Capture the cell that displays the provided text and extract its [X, Y] central coordinate. 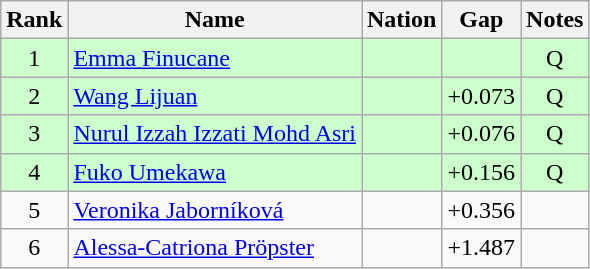
Gap [482, 20]
2 [34, 96]
+0.156 [482, 172]
Rank [34, 20]
4 [34, 172]
+0.356 [482, 210]
Veronika Jaborníková [215, 210]
Notes [555, 20]
6 [34, 248]
Alessa-Catriona Pröpster [215, 248]
Emma Finucane [215, 58]
3 [34, 134]
Nation [402, 20]
Wang Lijuan [215, 96]
+0.073 [482, 96]
5 [34, 210]
Fuko Umekawa [215, 172]
Name [215, 20]
Nurul Izzah Izzati Mohd Asri [215, 134]
1 [34, 58]
+1.487 [482, 248]
+0.076 [482, 134]
